Locate the cell with the specified text and output its [X, Y] center coordinate. 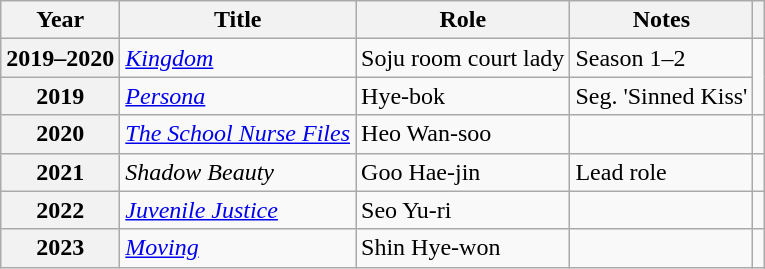
Title [238, 20]
2020 [60, 134]
Goo Hae-jin [463, 172]
Notes [662, 20]
2019 [60, 96]
2023 [60, 248]
Kingdom [238, 58]
Heo Wan-soo [463, 134]
Soju room court lady [463, 58]
2022 [60, 210]
Persona [238, 96]
Shadow Beauty [238, 172]
The School Nurse Files [238, 134]
Role [463, 20]
Season 1–2 [662, 58]
Seg. 'Sinned Kiss' [662, 96]
Year [60, 20]
Hye-bok [463, 96]
2019–2020 [60, 58]
Shin Hye-won [463, 248]
Seo Yu-ri [463, 210]
Juvenile Justice [238, 210]
2021 [60, 172]
Lead role [662, 172]
Moving [238, 248]
